Detect which cell encompasses the target text, then output its (X, Y) center coordinate. 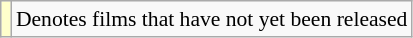
Denotes films that have not yet been released (212, 19)
